Determine the [X, Y] coordinate at the center of the cell enclosing the given text.  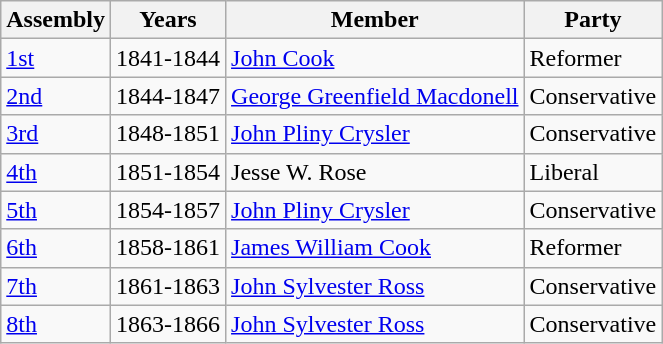
Party [593, 20]
1863-1866 [168, 324]
Liberal [593, 172]
4th [56, 172]
1st [56, 58]
Jesse W. Rose [375, 172]
1858-1861 [168, 248]
1861-1863 [168, 286]
Member [375, 20]
1844-1847 [168, 96]
James William Cook [375, 248]
5th [56, 210]
6th [56, 248]
7th [56, 286]
1841-1844 [168, 58]
3rd [56, 134]
Assembly [56, 20]
Years [168, 20]
1851-1854 [168, 172]
1854-1857 [168, 210]
8th [56, 324]
George Greenfield Macdonell [375, 96]
1848-1851 [168, 134]
2nd [56, 96]
John Cook [375, 58]
